Extract the (X, Y) coordinate from the center of the cell holding the provided text.  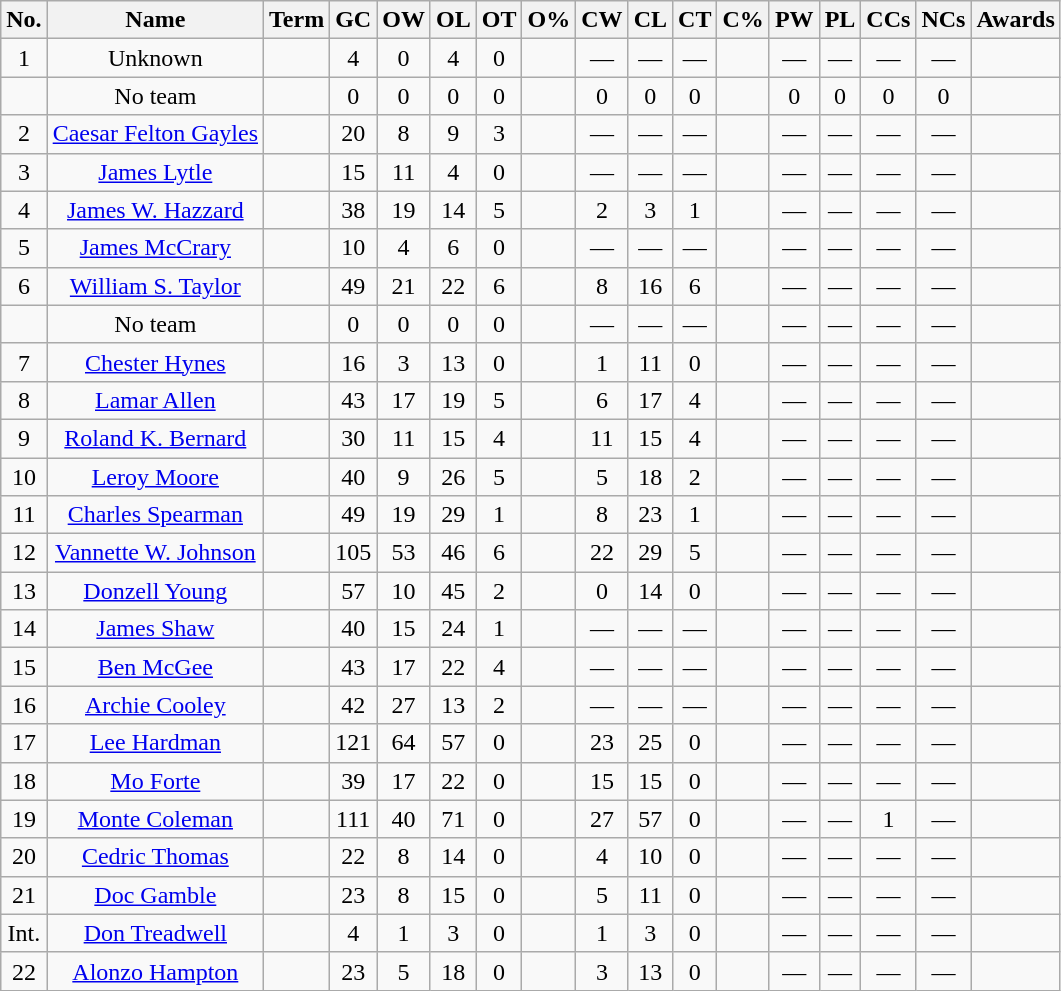
OL (453, 20)
Chester Hynes (155, 362)
Ben McGee (155, 667)
OW (404, 20)
O% (549, 20)
71 (453, 819)
James Shaw (155, 629)
No. (24, 20)
CCs (888, 20)
Archie Cooley (155, 705)
NCs (944, 20)
James W. Hazzard (155, 210)
Doc Gamble (155, 895)
Cedric Thomas (155, 857)
Charles Spearman (155, 515)
GC (354, 20)
James Lytle (155, 172)
CL (650, 20)
39 (354, 781)
12 (24, 553)
26 (453, 477)
Vannette W. Johnson (155, 553)
PL (840, 20)
CW (602, 20)
Roland K. Bernard (155, 438)
Lee Hardman (155, 743)
William S. Taylor (155, 286)
Awards (1016, 20)
24 (453, 629)
Unknown (155, 58)
30 (354, 438)
Alonzo Hampton (155, 971)
Don Treadwell (155, 933)
Monte Coleman (155, 819)
53 (404, 553)
C% (743, 20)
38 (354, 210)
Term (297, 20)
42 (354, 705)
121 (354, 743)
CT (695, 20)
45 (453, 591)
Caesar Felton Gayles (155, 134)
25 (650, 743)
46 (453, 553)
Lamar Allen (155, 400)
105 (354, 553)
64 (404, 743)
7 (24, 362)
Name (155, 20)
Mo Forte (155, 781)
PW (794, 20)
Donzell Young (155, 591)
111 (354, 819)
OT (499, 20)
Int. (24, 933)
James McCrary (155, 248)
Leroy Moore (155, 477)
